Find where the given text appears and provide that cell's center as [x, y] coordinate. 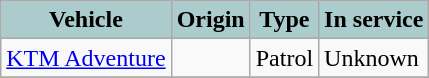
Patrol [284, 58]
In service [374, 20]
Unknown [374, 58]
KTM Adventure [86, 58]
Type [284, 20]
Vehicle [86, 20]
Origin [210, 20]
